Detect which cell encompasses the target text, then output its [x, y] center coordinate. 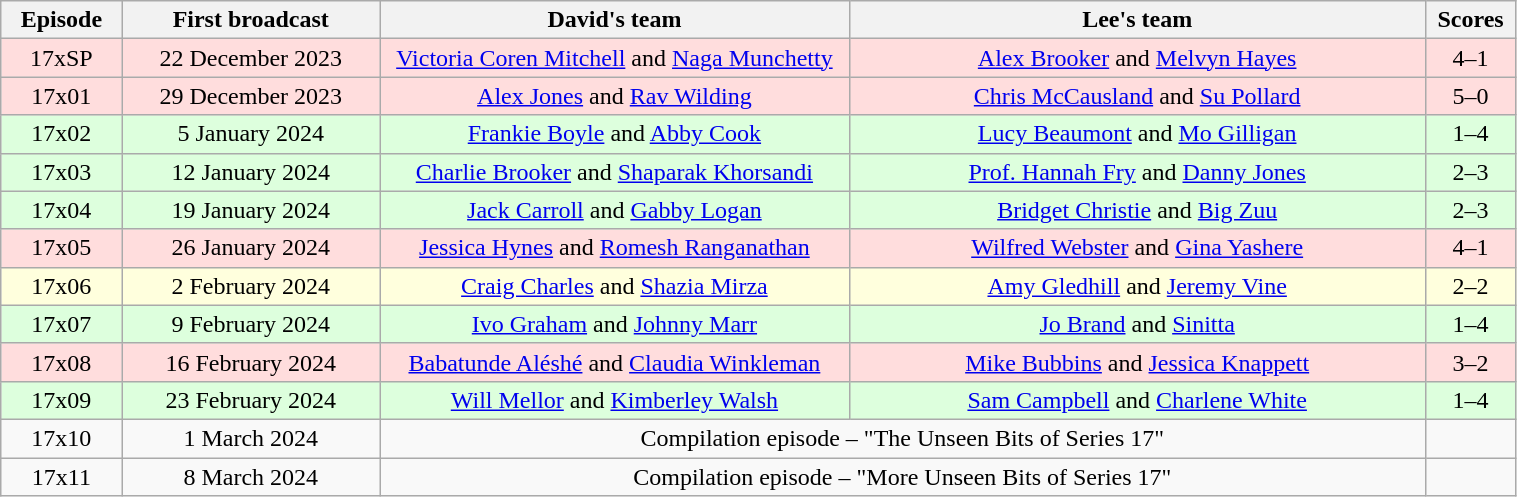
Mike Bubbins and Jessica Knappett [1137, 362]
3–2 [1470, 362]
First broadcast [251, 20]
9 February 2024 [251, 324]
22 December 2023 [251, 58]
Prof. Hannah Fry and Danny Jones [1137, 172]
17x04 [62, 210]
17x09 [62, 400]
1 March 2024 [251, 438]
Bridget Christie and Big Zuu [1137, 210]
Chris McCausland and Su Pollard [1137, 96]
Ivo Graham and Johnny Marr [615, 324]
17x08 [62, 362]
Will Mellor and Kimberley Walsh [615, 400]
Charlie Brooker and Shaparak Khorsandi [615, 172]
8 March 2024 [251, 477]
Compilation episode – "The Unseen Bits of Series 17" [903, 438]
Lucy Beaumont and Mo Gilligan [1137, 134]
12 January 2024 [251, 172]
16 February 2024 [251, 362]
Frankie Boyle and Abby Cook [615, 134]
17x01 [62, 96]
29 December 2023 [251, 96]
Craig Charles and Shazia Mirza [615, 286]
Amy Gledhill and Jeremy Vine [1137, 286]
17x07 [62, 324]
Episode [62, 20]
Victoria Coren Mitchell and Naga Munchetty [615, 58]
Jessica Hynes and Romesh Ranganathan [615, 248]
Alex Jones and Rav Wilding [615, 96]
17x06 [62, 286]
Babatunde Aléshé and Claudia Winkleman [615, 362]
Jack Carroll and Gabby Logan [615, 210]
David's team [615, 20]
17x05 [62, 248]
2–2 [1470, 286]
Lee's team [1137, 20]
5–0 [1470, 96]
23 February 2024 [251, 400]
2 February 2024 [251, 286]
5 January 2024 [251, 134]
17x03 [62, 172]
Sam Campbell and Charlene White [1137, 400]
19 January 2024 [251, 210]
17x02 [62, 134]
Jo Brand and Sinitta [1137, 324]
Scores [1470, 20]
17xSP [62, 58]
17x11 [62, 477]
Compilation episode – "More Unseen Bits of Series 17" [903, 477]
Wilfred Webster and Gina Yashere [1137, 248]
Alex Brooker and Melvyn Hayes [1137, 58]
17x10 [62, 438]
26 January 2024 [251, 248]
